Search for the cell housing the specified text and yield its [x, y] center coordinate. 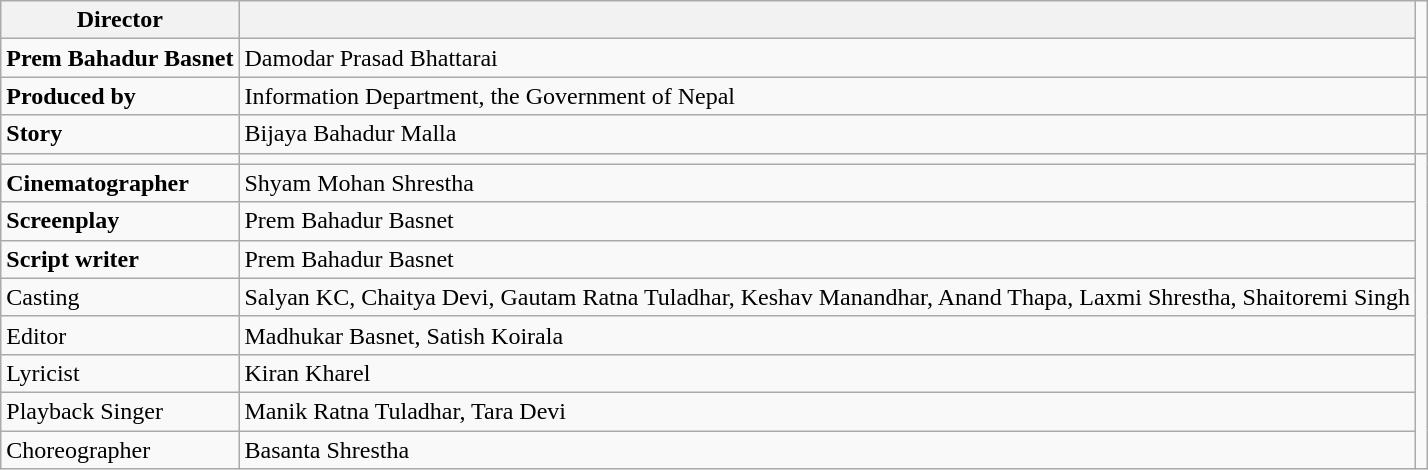
Basanta Shrestha [827, 449]
Editor [120, 335]
Script writer [120, 259]
Manik Ratna Tuladhar, Tara Devi [827, 411]
Information Department, the Government of Nepal [827, 96]
Screenplay [120, 221]
Story [120, 134]
Damodar Prasad Bhattarai [827, 58]
Produced by [120, 96]
Bijaya Bahadur Malla [827, 134]
Choreographer [120, 449]
Shyam Mohan Shrestha [827, 183]
Cinematographer [120, 183]
Lyricist [120, 373]
Playback Singer [120, 411]
Director [120, 20]
Casting [120, 297]
Kiran Kharel [827, 373]
Madhukar Basnet, Satish Koirala [827, 335]
Salyan KC, Chaitya Devi, Gautam Ratna Tuladhar, Keshav Manandhar, Anand Thapa, Laxmi Shrestha, Shaitoremi Singh [827, 297]
